For the text-containing cell, return its midpoint in [x, y] coordinate format. 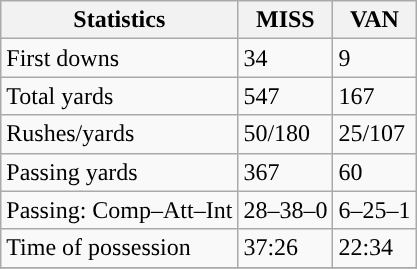
Passing yards [120, 172]
37:26 [286, 248]
Rushes/yards [120, 134]
167 [374, 96]
28–38–0 [286, 210]
Statistics [120, 20]
VAN [374, 20]
547 [286, 96]
60 [374, 172]
34 [286, 58]
6–25–1 [374, 210]
22:34 [374, 248]
MISS [286, 20]
Time of possession [120, 248]
Passing: Comp–Att–Int [120, 210]
First downs [120, 58]
9 [374, 58]
367 [286, 172]
25/107 [374, 134]
Total yards [120, 96]
50/180 [286, 134]
